Provide the (x, y) coordinate of the cell's center where the given text is located.  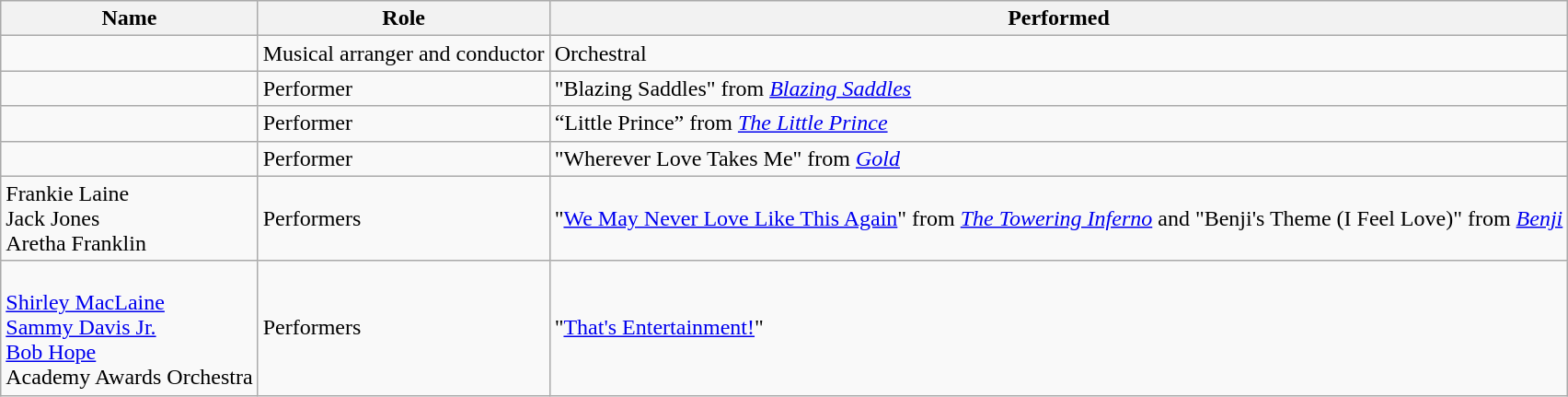
"Wherever Love Takes Me" from Gold (1058, 158)
"Blazing Saddles" from Blazing Saddles (1058, 88)
Shirley MacLaineSammy Davis Jr.Bob HopeAcademy Awards Orchestra (129, 328)
Name (129, 18)
Orchestral (1058, 53)
"We May Never Love Like This Again" from The Towering Inferno and "Benji's Theme (I Feel Love)" from Benji (1058, 218)
“Little Prince” from The Little Prince (1058, 123)
Frankie LaineJack JonesAretha Franklin (129, 218)
"That's Entertainment!" (1058, 328)
Musical arranger and conductor (403, 53)
Performed (1058, 18)
Role (403, 18)
